Scan for the cell matching the given text and deliver its [x, y] coordinate at center. 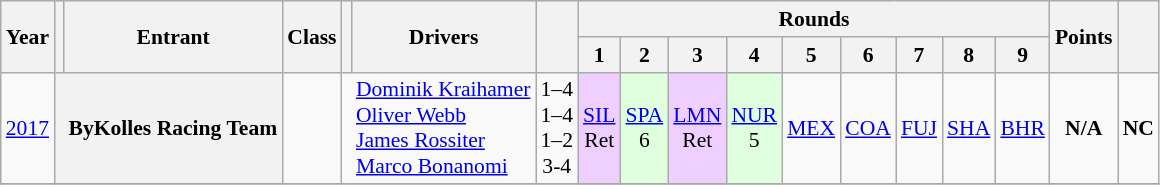
SPA6 [645, 128]
Rounds [814, 19]
Year [28, 36]
MEX [811, 128]
5 [811, 55]
SHA [968, 128]
2 [645, 55]
9 [1022, 55]
1–41–41–23-4 [558, 128]
8 [968, 55]
Points [1084, 36]
SILRet [600, 128]
Class [312, 36]
N/A [1084, 128]
NC [1138, 128]
2017 [28, 128]
Entrant [173, 36]
LMNRet [697, 128]
Drivers [444, 36]
7 [919, 55]
BHR [1022, 128]
1 [600, 55]
ByKolles Racing Team [173, 128]
NUR5 [754, 128]
COA [868, 128]
6 [868, 55]
3 [697, 55]
4 [754, 55]
FUJ [919, 128]
Dominik KraihamerOliver WebbJames RossiterMarco Bonanomi [444, 128]
